Detect which cell encompasses the target text, then output its (x, y) center coordinate. 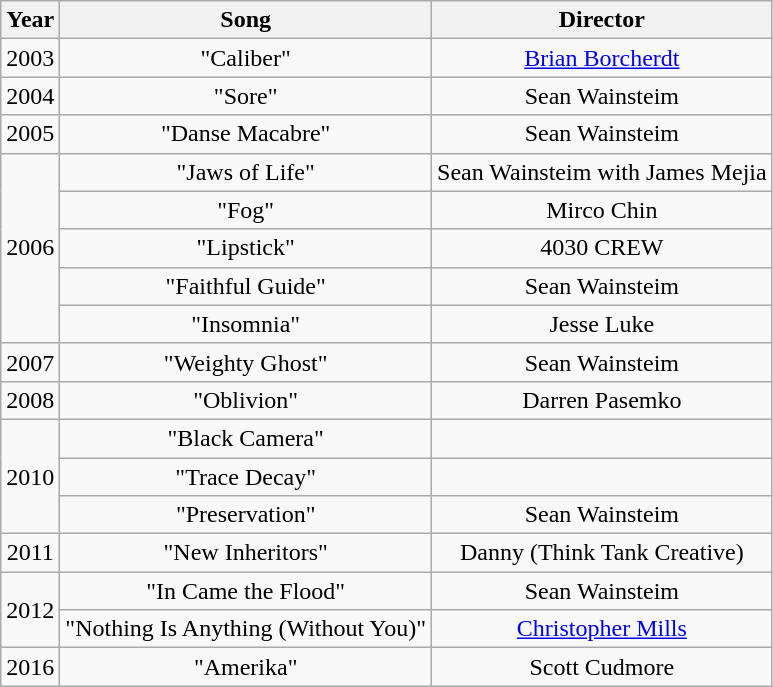
"Nothing Is Anything (Without You)" (246, 629)
"Jaws of Life" (246, 172)
"Trace Decay" (246, 477)
4030 CREW (602, 248)
"Oblivion" (246, 400)
2004 (30, 96)
2012 (30, 610)
Mirco Chin (602, 210)
Jesse Luke (602, 324)
Scott Cudmore (602, 667)
Darren Pasemko (602, 400)
"Amerika" (246, 667)
2005 (30, 134)
Christopher Mills (602, 629)
2016 (30, 667)
"Danse Macabre" (246, 134)
Brian Borcherdt (602, 58)
"New Inheritors" (246, 553)
"Lipstick" (246, 248)
"Sore" (246, 96)
Year (30, 20)
"In Came the Flood" (246, 591)
2011 (30, 553)
"Caliber" (246, 58)
"Fog" (246, 210)
"Faithful Guide" (246, 286)
Sean Wainsteim with James Mejia (602, 172)
2006 (30, 248)
"Weighty Ghost" (246, 362)
"Preservation" (246, 515)
2010 (30, 476)
"Black Camera" (246, 438)
2003 (30, 58)
2008 (30, 400)
Director (602, 20)
2007 (30, 362)
"Insomnia" (246, 324)
Danny (Think Tank Creative) (602, 553)
Song (246, 20)
